Detect which cell encompasses the target text, then output its (X, Y) center coordinate. 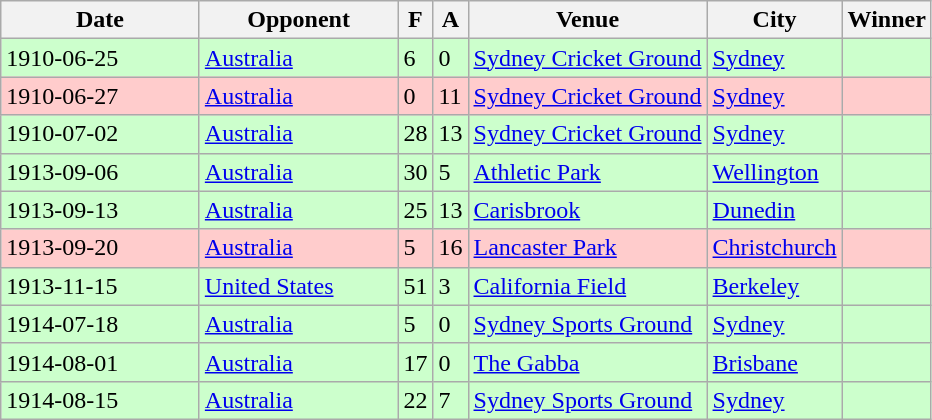
United States (298, 286)
Date (100, 20)
1910-07-02 (100, 134)
7 (450, 400)
Brisbane (774, 362)
22 (416, 400)
17 (416, 362)
Winner (886, 20)
Opponent (298, 20)
11 (450, 96)
California Field (588, 286)
Athletic Park (588, 172)
1910-06-27 (100, 96)
28 (416, 134)
A (450, 20)
16 (450, 248)
City (774, 20)
The Gabba (588, 362)
1914-07-18 (100, 324)
51 (416, 286)
Lancaster Park (588, 248)
Carisbrook (588, 210)
1910-06-25 (100, 58)
Wellington (774, 172)
F (416, 20)
1913-09-20 (100, 248)
Venue (588, 20)
1913-09-06 (100, 172)
3 (450, 286)
1914-08-01 (100, 362)
1913-11-15 (100, 286)
1913-09-13 (100, 210)
1914-08-15 (100, 400)
Dunedin (774, 210)
Christchurch (774, 248)
30 (416, 172)
25 (416, 210)
6 (416, 58)
Berkeley (774, 286)
